Provide the [x, y] coordinate of the cell's center where the given text is located.  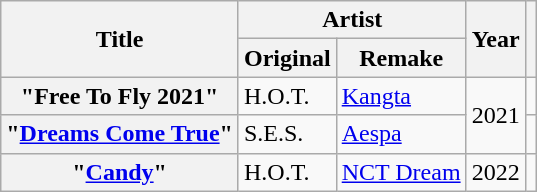
Title [120, 39]
Artist [352, 20]
2021 [496, 115]
NCT Dream [401, 172]
"Dreams Come True" [120, 134]
"Candy" [120, 172]
S.E.S. [287, 134]
Original [287, 58]
"Free To Fly 2021" [120, 96]
Remake [401, 58]
Year [496, 39]
Aespa [401, 134]
Kangta [401, 96]
2022 [496, 172]
